Return (x, y) of the center of cell containing provided text 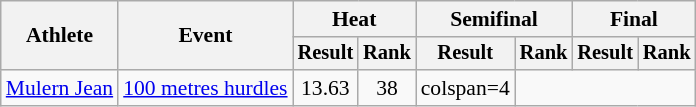
13.63 (326, 88)
Event (205, 36)
Athlete (60, 36)
100 metres hurdles (205, 88)
38 (387, 88)
Heat (354, 19)
Semifinal (494, 19)
Mulern Jean (60, 88)
colspan=4 (466, 88)
Final (634, 19)
